Determine the [x, y] coordinate at the center of the cell enclosing the given text.  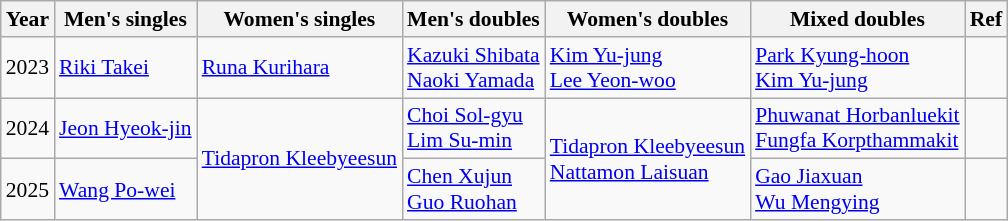
Phuwanat Horbanluekit Fungfa Korpthammakit [858, 128]
Men's singles [126, 19]
Kazuki Shibata Naoki Yamada [474, 68]
Year [28, 19]
Women's doubles [648, 19]
Jeon Hyeok-jin [126, 128]
Park Kyung-hoon Kim Yu-jung [858, 68]
2024 [28, 128]
Kim Yu-jung Lee Yeon-woo [648, 68]
Chen Xujun Guo Ruohan [474, 190]
Gao Jiaxuan Wu Mengying [858, 190]
Tidapron Kleebyeesun [300, 159]
Mixed doubles [858, 19]
Choi Sol-gyu Lim Su-min [474, 128]
2023 [28, 68]
Women's singles [300, 19]
Wang Po-wei [126, 190]
Tidapron Kleebyeesun Nattamon Laisuan [648, 159]
Ref [986, 19]
2025 [28, 190]
Runa Kurihara [300, 68]
Men's doubles [474, 19]
Riki Takei [126, 68]
